Return (x, y) of the center of cell containing provided text 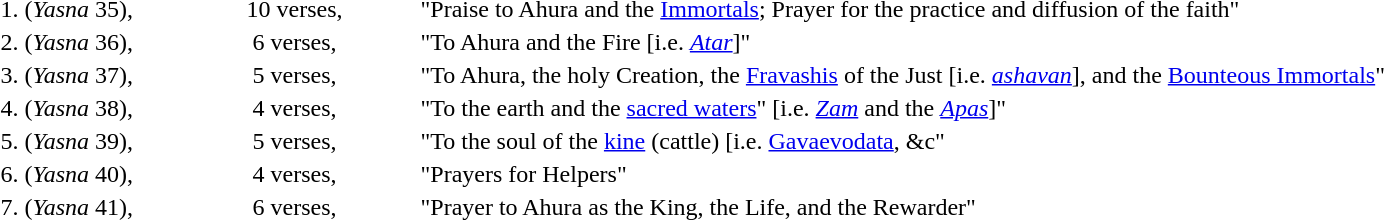
6 verses, (330, 42)
